Capture the cell that displays the provided text and extract its [x, y] central coordinate. 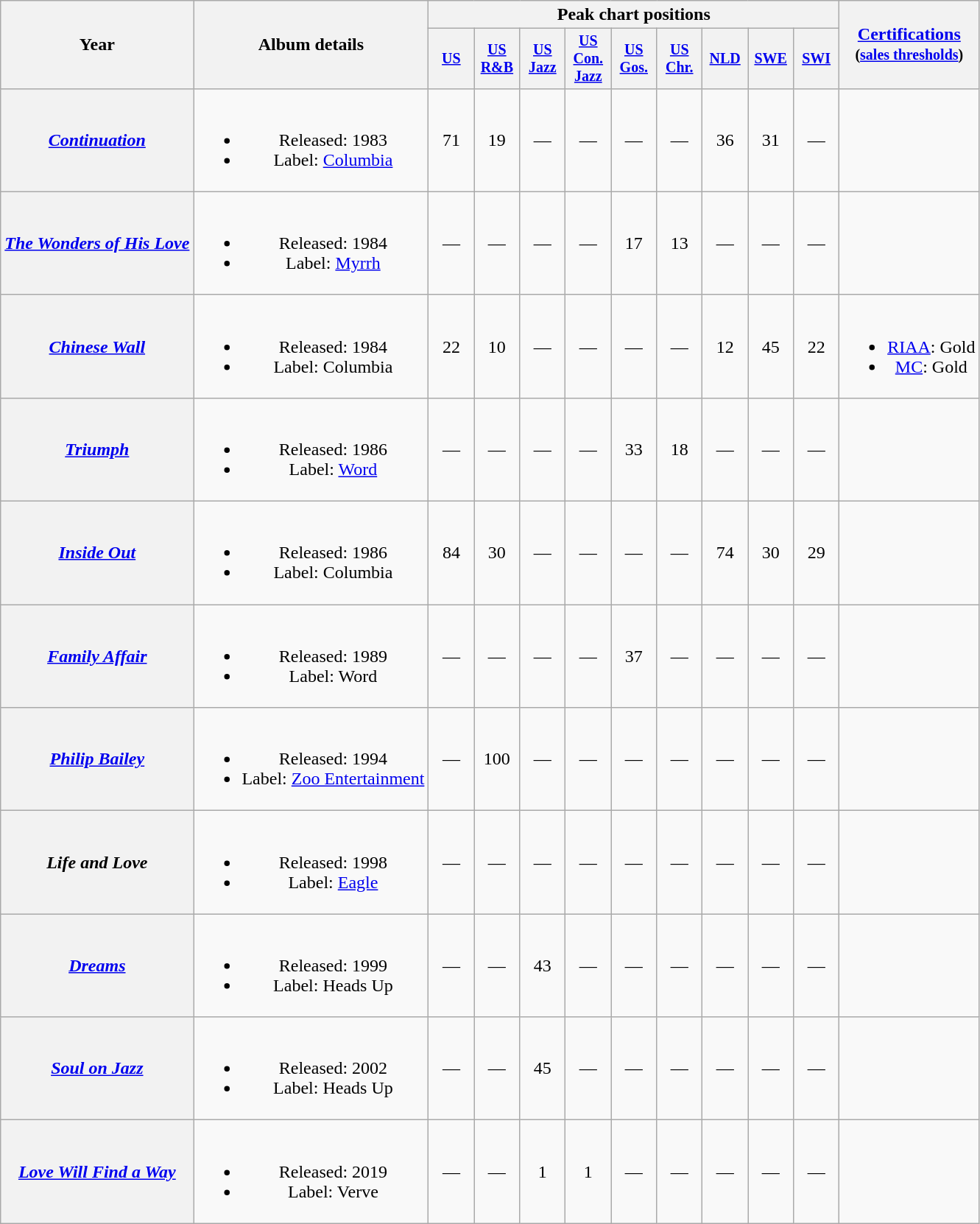
Chinese Wall [97, 346]
31 [771, 140]
Inside Out [97, 553]
Philip Bailey [97, 759]
18 [680, 449]
Continuation [97, 140]
Album details [311, 45]
Certifications(sales thresholds) [909, 45]
13 [680, 243]
Released: 1983Label: Columbia [311, 140]
RIAA: GoldMC: Gold [909, 346]
12 [725, 346]
Released: 1998Label: Eagle [311, 862]
Released: 1984Label: Myrrh [311, 243]
Released: 1999Label: Heads Up [311, 966]
Released: 1984Label: Columbia [311, 346]
10 [497, 346]
36 [725, 140]
US Gos. [634, 59]
US R&B [497, 59]
84 [451, 553]
US [451, 59]
Released: 1986Label: Word [311, 449]
US Chr. [680, 59]
Dreams [97, 966]
The Wonders of His Love [97, 243]
Year [97, 45]
74 [725, 553]
17 [634, 243]
33 [634, 449]
Released: 2019Label: Verve [311, 1172]
100 [497, 759]
71 [451, 140]
SWI [817, 59]
Peak chart positions [634, 15]
Soul on Jazz [97, 1069]
Released: 1989Label: Word [311, 656]
NLD [725, 59]
Released: 1986Label: Columbia [311, 553]
37 [634, 656]
29 [817, 553]
SWE [771, 59]
Love Will Find a Way [97, 1172]
Released: 1994Label: Zoo Entertainment [311, 759]
19 [497, 140]
US Con. Jazz [588, 59]
Life and Love [97, 862]
Family Affair [97, 656]
Triumph [97, 449]
Released: 2002Label: Heads Up [311, 1069]
US Jazz [543, 59]
43 [543, 966]
